Return the (X, Y) coordinate for the center point of the cell that contains the specified text.  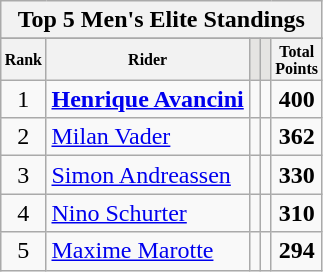
Milan Vader (148, 137)
310 (296, 213)
Maxime Marotte (148, 251)
330 (296, 175)
Rider (148, 60)
Rank (24, 60)
2 (24, 137)
3 (24, 175)
5 (24, 251)
294 (296, 251)
362 (296, 137)
Henrique Avancini (148, 99)
Nino Schurter (148, 213)
400 (296, 99)
4 (24, 213)
1 (24, 99)
Simon Andreassen (148, 175)
TotalPoints (296, 60)
Top 5 Men's Elite Standings (162, 20)
